Pinpoint the cell where the given text exists, returning its (X, Y) midpoint coordinate. 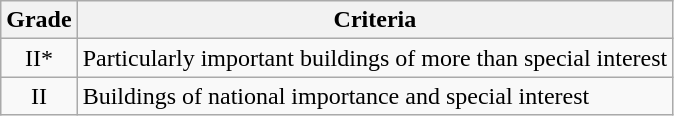
II* (39, 58)
Grade (39, 20)
Criteria (375, 20)
II (39, 96)
Buildings of national importance and special interest (375, 96)
Particularly important buildings of more than special interest (375, 58)
